Capture the cell that displays the provided text and extract its (x, y) central coordinate. 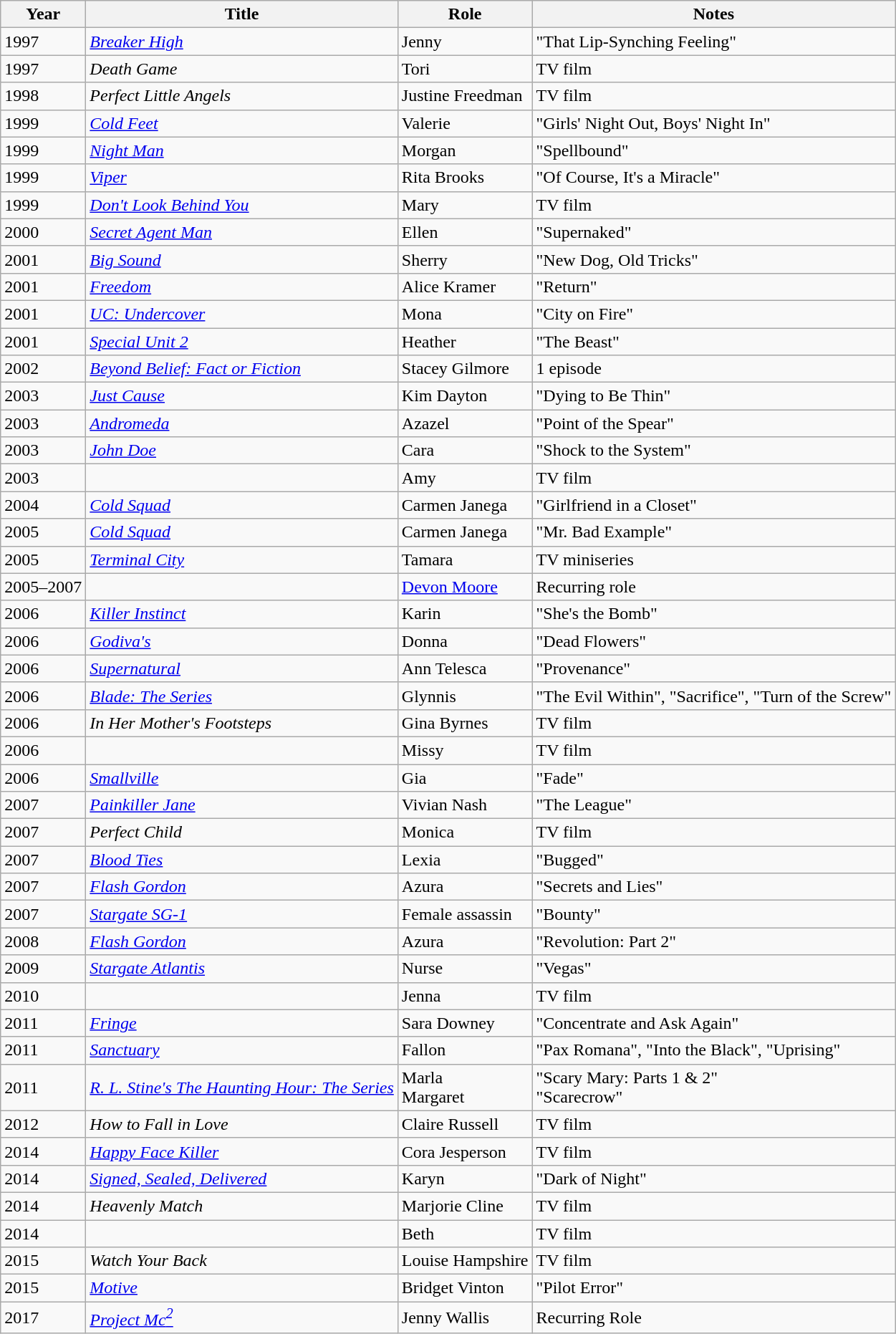
Monica (465, 832)
Jenny Wallis (465, 1318)
Lexia (465, 860)
Tamara (465, 560)
"Concentrate and Ask Again" (713, 1023)
Don't Look Behind You (242, 205)
"Dying to Be Thin" (713, 396)
"Supernaked" (713, 232)
"Dead Flowers" (713, 641)
2004 (43, 505)
Bridget Vinton (465, 1288)
Secret Agent Man (242, 232)
Rita Brooks (465, 178)
"Spellbound" (713, 150)
Fringe (242, 1023)
2012 (43, 1124)
Beth (465, 1233)
Viper (242, 178)
"She's the Bomb" (713, 614)
Sherry (465, 259)
"Bugged" (713, 860)
Heavenly Match (242, 1206)
Just Cause (242, 396)
Marjorie Cline (465, 1206)
Gina Byrnes (465, 723)
Morgan (465, 150)
Beyond Belief: Fact or Fiction (242, 369)
"Mr. Bad Example" (713, 532)
"The Evil Within", "Sacrifice", "Turn of the Screw" (713, 696)
Heather (465, 342)
Devon Moore (465, 587)
"Revolution: Part 2" (713, 941)
"Of Course, It's a Miracle" (713, 178)
Notes (713, 14)
Missy (465, 750)
Big Sound (242, 259)
Valerie (465, 123)
Justine Freedman (465, 96)
UC: Undercover (242, 314)
MarlaMargaret (465, 1088)
Mona (465, 314)
R. L. Stine's The Haunting Hour: The Series (242, 1088)
Azazel (465, 423)
Nurse (465, 969)
"Dark of Night" (713, 1179)
Cora Jesperson (465, 1151)
"Pilot Error" (713, 1288)
2000 (43, 232)
Jenna (465, 996)
Project Mc2 (242, 1318)
Godiva's (242, 641)
Year (43, 14)
Night Man (242, 150)
Glynnis (465, 696)
"New Dog, Old Tricks" (713, 259)
2017 (43, 1318)
Fallon (465, 1050)
Amy (465, 478)
2008 (43, 941)
Vivian Nash (465, 805)
Andromeda (242, 423)
Watch Your Back (242, 1261)
Alice Kramer (465, 287)
"That Lip-Synching Feeling" (713, 42)
"The League" (713, 805)
Blade: The Series (242, 696)
"Point of the Spear" (713, 423)
"City on Fire" (713, 314)
Ellen (465, 232)
TV miniseries (713, 560)
1 episode (713, 369)
Donna (465, 641)
Karin (465, 614)
Freedom (242, 287)
Title (242, 14)
Signed, Sealed, Delivered (242, 1179)
Stacey Gilmore (465, 369)
Special Unit 2 (242, 342)
Cara (465, 451)
"Fade" (713, 777)
Claire Russell (465, 1124)
"Shock to the System" (713, 451)
Ann Telesca (465, 668)
Jenny (465, 42)
Painkiller Jane (242, 805)
"Girlfriend in a Closet" (713, 505)
Supernatural (242, 668)
"Provenance" (713, 668)
Mary (465, 205)
Gia (465, 777)
Perfect Little Angels (242, 96)
1998 (43, 96)
Cold Feet (242, 123)
Blood Ties (242, 860)
"Secrets and Lies" (713, 887)
2010 (43, 996)
John Doe (242, 451)
Role (465, 14)
"The Beast" (713, 342)
Stargate Atlantis (242, 969)
Kim Dayton (465, 396)
How to Fall in Love (242, 1124)
Sara Downey (465, 1023)
Terminal City (242, 560)
Tori (465, 69)
In Her Mother's Footsteps (242, 723)
Smallville (242, 777)
2002 (43, 369)
Sanctuary (242, 1050)
"Bounty" (713, 914)
Perfect Child (242, 832)
"Girls' Night Out, Boys' Night In" (713, 123)
Karyn (465, 1179)
"Pax Romana", "Into the Black", "Uprising" (713, 1050)
Female assassin (465, 914)
Breaker High (242, 42)
Death Game (242, 69)
2005–2007 (43, 587)
Louise Hampshire (465, 1261)
Motive (242, 1288)
"Return" (713, 287)
Recurring role (713, 587)
Recurring Role (713, 1318)
"Scary Mary: Parts 1 & 2""Scarecrow" (713, 1088)
"Vegas" (713, 969)
Stargate SG-1 (242, 914)
Killer Instinct (242, 614)
2009 (43, 969)
Happy Face Killer (242, 1151)
